Scan for the cell matching the given text and deliver its [X, Y] coordinate at center. 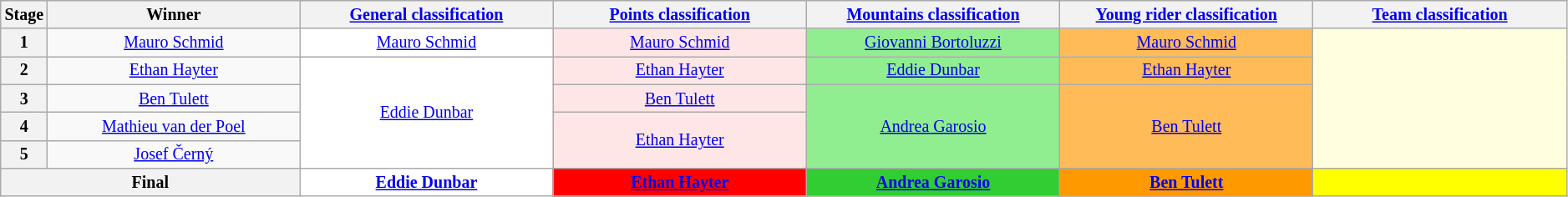
Final [150, 182]
General classification [426, 15]
1 [24, 43]
2 [24, 70]
Team classification [1440, 15]
Young rider classification [1186, 15]
3 [24, 98]
4 [24, 127]
Stage [24, 15]
5 [24, 154]
Giovanni Bortoluzzi [932, 43]
Mathieu van der Poel [174, 127]
Points classification [680, 15]
Winner [174, 15]
Josef Černý [174, 154]
Mountains classification [932, 15]
